From the cell containing the given text, extract its center point as (x, y) coordinate. 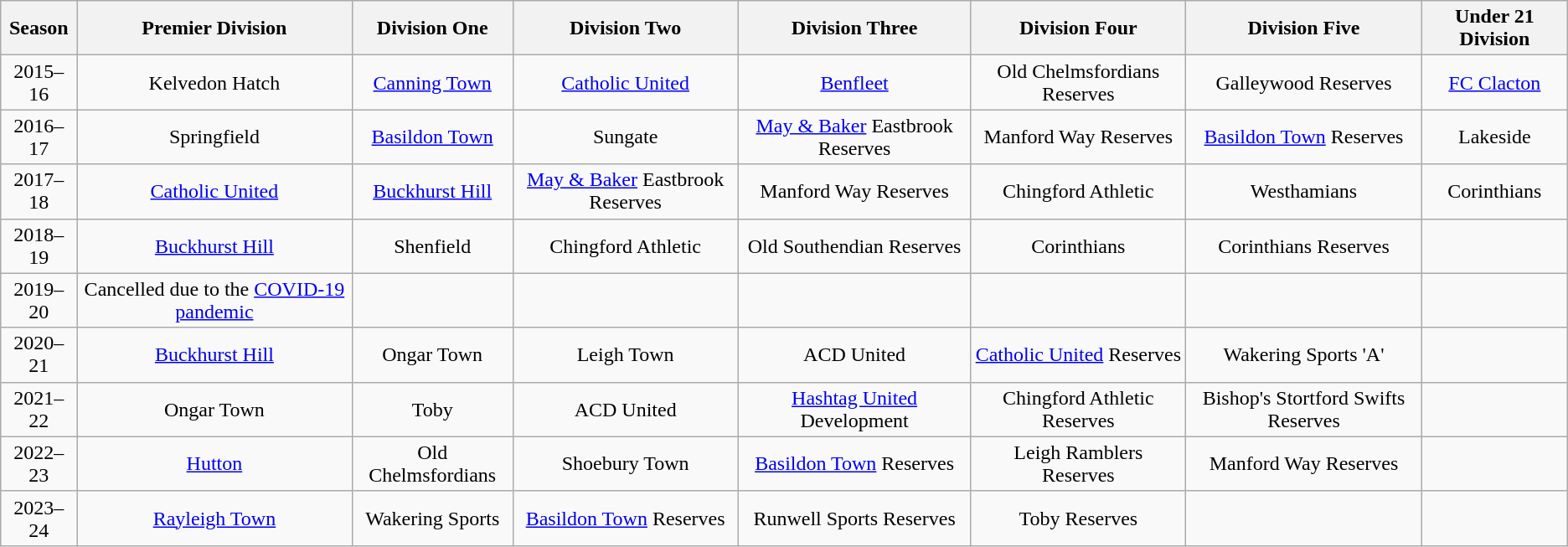
FC Clacton (1494, 82)
Catholic United Reserves (1078, 355)
Division Four (1078, 28)
Shenfield (432, 246)
Leigh Ramblers Reserves (1078, 464)
2019–20 (39, 300)
2015–16 (39, 82)
Rayleigh Town (214, 518)
Shoebury Town (625, 464)
Old Chelmsfordians (432, 464)
Westhamians (1304, 191)
2016–17 (39, 137)
Corinthians Reserves (1304, 246)
Lakeside (1494, 137)
Cancelled due to the COVID-19 pandemic (214, 300)
Sungate (625, 137)
Old Southendian Reserves (854, 246)
2021–22 (39, 409)
Wakering Sports 'A' (1304, 355)
Toby Reserves (1078, 518)
Hutton (214, 464)
Kelvedon Hatch (214, 82)
Hashtag United Development (854, 409)
Leigh Town (625, 355)
2018–19 (39, 246)
Springfield (214, 137)
Premier Division (214, 28)
2020–21 (39, 355)
Old Chelmsfordians Reserves (1078, 82)
Under 21 Division (1494, 28)
2017–18 (39, 191)
Chingford Athletic Reserves (1078, 409)
Season (39, 28)
Division Five (1304, 28)
Benfleet (854, 82)
Runwell Sports Reserves (854, 518)
Division Three (854, 28)
Bishop's Stortford Swifts Reserves (1304, 409)
Canning Town (432, 82)
2022–23 (39, 464)
Basildon Town (432, 137)
Wakering Sports (432, 518)
Division One (432, 28)
Division Two (625, 28)
2023–24 (39, 518)
Toby (432, 409)
Galleywood Reserves (1304, 82)
